Identify which cell holds the provided text, then report its (X, Y) central coordinate. 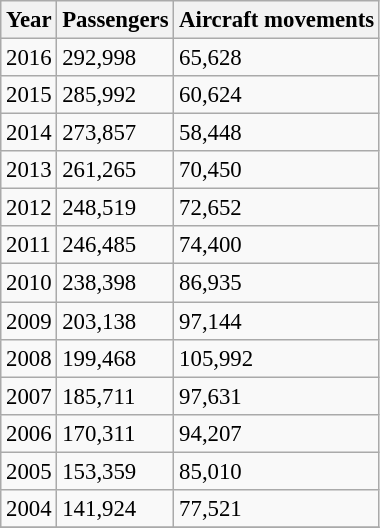
2006 (29, 433)
2013 (29, 170)
2011 (29, 245)
2008 (29, 358)
94,207 (277, 433)
2009 (29, 321)
65,628 (277, 58)
105,992 (277, 358)
2010 (29, 283)
2004 (29, 509)
261,265 (116, 170)
285,992 (116, 95)
203,138 (116, 321)
2014 (29, 133)
86,935 (277, 283)
97,631 (277, 396)
Aircraft movements (277, 20)
72,652 (277, 208)
248,519 (116, 208)
246,485 (116, 245)
273,857 (116, 133)
238,398 (116, 283)
292,998 (116, 58)
2016 (29, 58)
153,359 (116, 471)
2012 (29, 208)
77,521 (277, 509)
141,924 (116, 509)
2007 (29, 396)
Passengers (116, 20)
58,448 (277, 133)
Year (29, 20)
185,711 (116, 396)
60,624 (277, 95)
70,450 (277, 170)
199,468 (116, 358)
170,311 (116, 433)
2005 (29, 471)
85,010 (277, 471)
2015 (29, 95)
74,400 (277, 245)
97,144 (277, 321)
